Capture the cell that displays the provided text and extract its [x, y] central coordinate. 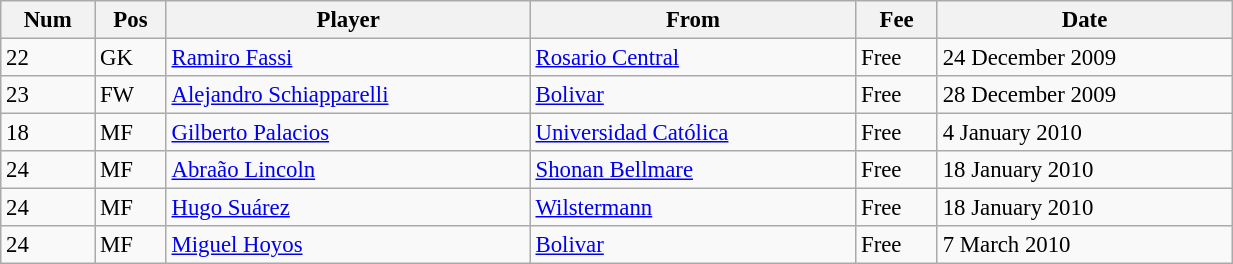
Num [48, 20]
Fee [897, 20]
Wilstermann [693, 208]
24 December 2009 [1084, 58]
18 [48, 133]
Gilberto Palacios [348, 133]
Abraão Lincoln [348, 170]
22 [48, 58]
Pos [131, 20]
23 [48, 95]
Date [1084, 20]
Player [348, 20]
Miguel Hoyos [348, 245]
Ramiro Fassi [348, 58]
Shonan Bellmare [693, 170]
GK [131, 58]
Alejandro Schiapparelli [348, 95]
Rosario Central [693, 58]
From [693, 20]
FW [131, 95]
Hugo Suárez [348, 208]
28 December 2009 [1084, 95]
Universidad Católica [693, 133]
4 January 2010 [1084, 133]
7 March 2010 [1084, 245]
